Detect which cell encompasses the target text, then output its (X, Y) center coordinate. 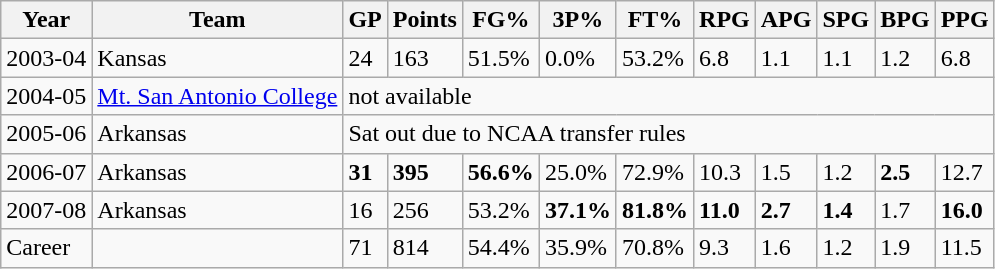
25.0% (578, 172)
24 (365, 58)
Team (218, 20)
163 (424, 58)
2.5 (905, 172)
FT% (654, 20)
51.5% (500, 58)
0.0% (578, 58)
1.4 (846, 210)
11.0 (725, 210)
RPG (725, 20)
not available (668, 96)
37.1% (578, 210)
12.7 (964, 172)
31 (365, 172)
72.9% (654, 172)
APG (786, 20)
256 (424, 210)
10.3 (725, 172)
Kansas (218, 58)
2004-05 (46, 96)
SPG (846, 20)
BPG (905, 20)
Points (424, 20)
Year (46, 20)
70.8% (654, 248)
1.5 (786, 172)
54.4% (500, 248)
2003-04 (46, 58)
16 (365, 210)
Sat out due to NCAA transfer rules (668, 134)
FG% (500, 20)
2.7 (786, 210)
1.7 (905, 210)
3P% (578, 20)
11.5 (964, 248)
2006-07 (46, 172)
Career (46, 248)
16.0 (964, 210)
814 (424, 248)
56.6% (500, 172)
PPG (964, 20)
Mt. San Antonio College (218, 96)
1.9 (905, 248)
9.3 (725, 248)
81.8% (654, 210)
71 (365, 248)
1.6 (786, 248)
2007-08 (46, 210)
2005-06 (46, 134)
35.9% (578, 248)
395 (424, 172)
GP (365, 20)
